Find where the given text appears and provide that cell's center as [x, y] coordinate. 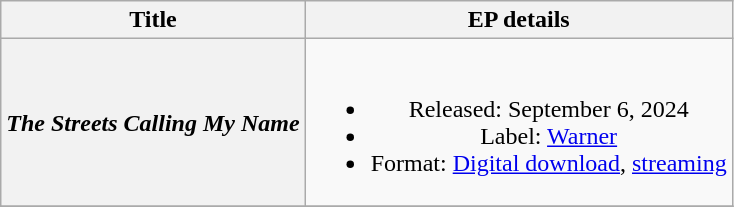
Released: September 6, 2024Label: WarnerFormat: Digital download, streaming [518, 122]
Title [153, 20]
The Streets Calling My Name [153, 122]
EP details [518, 20]
